Pinpoint the cell where the given text exists, returning its [x, y] midpoint coordinate. 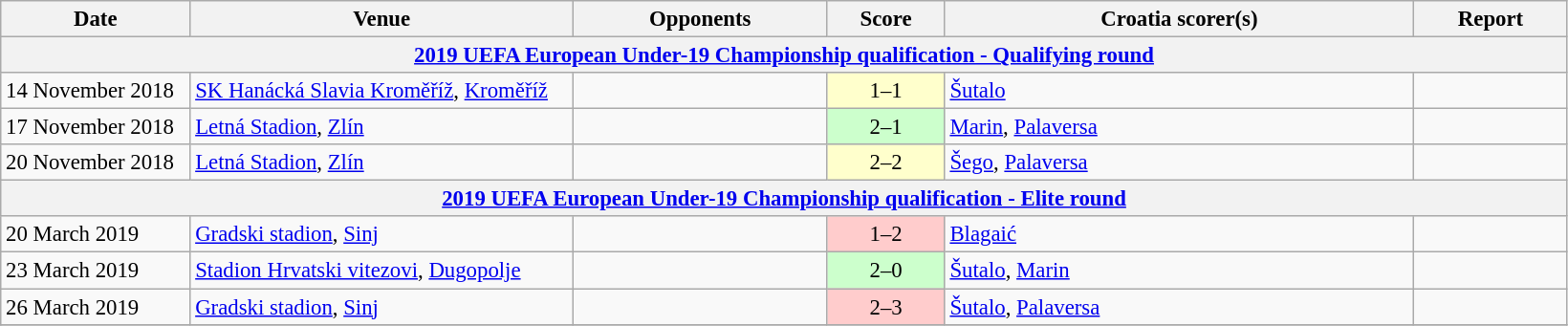
14 November 2018 [96, 91]
Opponents [700, 19]
Venue [382, 19]
23 March 2019 [96, 271]
2–3 [885, 307]
2–1 [885, 127]
2–0 [885, 271]
2019 UEFA European Under-19 Championship qualification - Qualifying round [784, 55]
Šutalo [1180, 91]
17 November 2018 [96, 127]
20 March 2019 [96, 234]
Šutalo, Palaversa [1180, 307]
2–2 [885, 163]
1–1 [885, 91]
1–2 [885, 234]
Marin, Palaversa [1180, 127]
2019 UEFA European Under-19 Championship qualification - Elite round [784, 199]
Šutalo, Marin [1180, 271]
Stadion Hrvatski vitezovi, Dugopolje [382, 271]
SK Hanácká Slavia Kroměříž, Kroměříž [382, 91]
20 November 2018 [96, 163]
Blagaić [1180, 234]
Score [885, 19]
Date [96, 19]
Croatia scorer(s) [1180, 19]
Šego, Palaversa [1180, 163]
26 March 2019 [96, 307]
Report [1492, 19]
